Output the (x, y) coordinate of the center of the cell containing the given text.  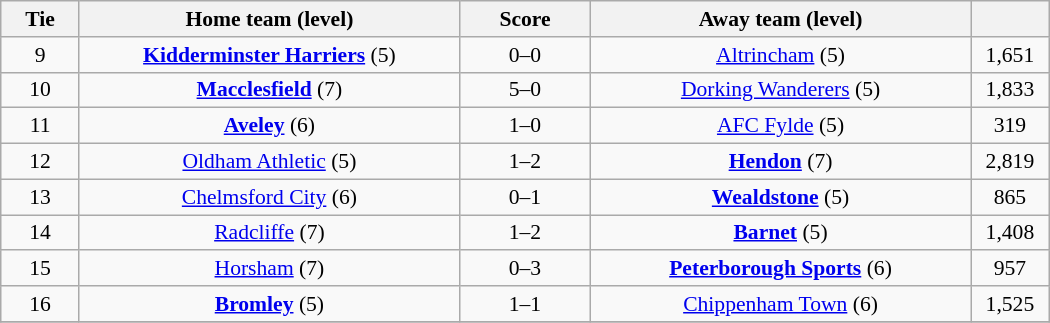
14 (40, 233)
865 (1010, 197)
11 (40, 126)
1–1 (524, 304)
Horsham (7) (269, 269)
Away team (level) (781, 19)
Dorking Wanderers (5) (781, 90)
Macclesfield (7) (269, 90)
957 (1010, 269)
1–0 (524, 126)
1,651 (1010, 55)
Kidderminster Harriers (5) (269, 55)
1,833 (1010, 90)
Oldham Athletic (5) (269, 162)
2,819 (1010, 162)
10 (40, 90)
Altrincham (5) (781, 55)
0–0 (524, 55)
Home team (level) (269, 19)
AFC Fylde (5) (781, 126)
Barnet (5) (781, 233)
Chelmsford City (6) (269, 197)
9 (40, 55)
1,408 (1010, 233)
12 (40, 162)
0–1 (524, 197)
Tie (40, 19)
Radcliffe (7) (269, 233)
Score (524, 19)
15 (40, 269)
Chippenham Town (6) (781, 304)
16 (40, 304)
Wealdstone (5) (781, 197)
1,525 (1010, 304)
319 (1010, 126)
Hendon (7) (781, 162)
13 (40, 197)
Bromley (5) (269, 304)
Aveley (6) (269, 126)
Peterborough Sports (6) (781, 269)
5–0 (524, 90)
0–3 (524, 269)
